From the cell containing the given text, extract its center point as [x, y] coordinate. 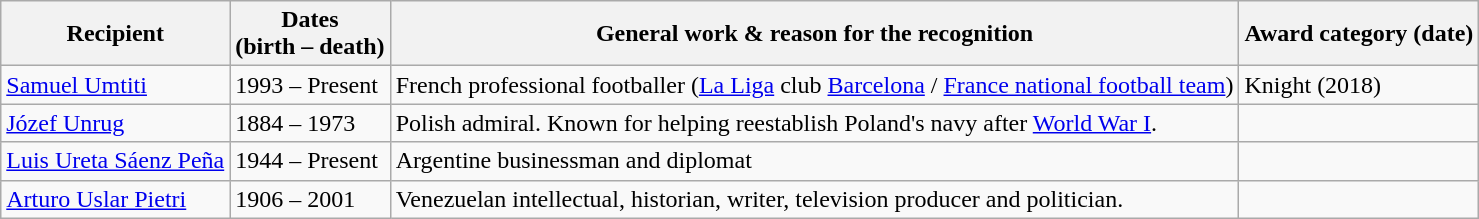
Dates(birth – death) [310, 34]
Recipient [116, 34]
Venezuelan intellectual, historian, writer, television producer and politician. [814, 199]
1944 – Present [310, 161]
Luis Ureta Sáenz Peña [116, 161]
Arturo Uslar Pietri [116, 199]
1884 – 1973 [310, 123]
Knight (2018) [1359, 85]
Polish admiral. Known for helping reestablish Poland's navy after World War I. [814, 123]
French professional footballer (La Liga club Barcelona / France national football team) [814, 85]
Józef Unrug [116, 123]
General work & reason for the recognition [814, 34]
Award category (date) [1359, 34]
Argentine businessman and diplomat [814, 161]
1993 – Present [310, 85]
1906 – 2001 [310, 199]
Samuel Umtiti [116, 85]
